Detect which cell encompasses the target text, then output its (X, Y) center coordinate. 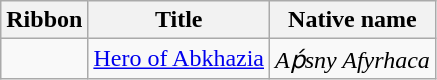
Ribbon (44, 20)
Aṕsny Afyrhaca (353, 59)
Title (179, 20)
Native name (353, 20)
Hero of Abkhazia (179, 59)
